Extract the (X, Y) coordinate from the center of the cell holding the provided text.  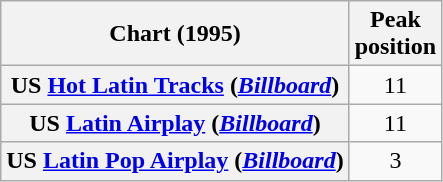
US Latin Pop Airplay (Billboard) (175, 161)
Chart (1995) (175, 34)
3 (395, 161)
US Hot Latin Tracks (Billboard) (175, 85)
Peak position (395, 34)
US Latin Airplay (Billboard) (175, 123)
